From the cell containing the given text, extract its center point as (X, Y) coordinate. 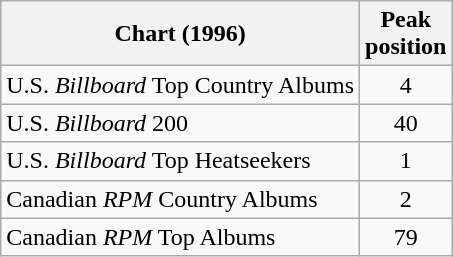
Peakposition (406, 34)
40 (406, 123)
U.S. Billboard Top Heatseekers (180, 161)
Chart (1996) (180, 34)
U.S. Billboard 200 (180, 123)
1 (406, 161)
U.S. Billboard Top Country Albums (180, 85)
Canadian RPM Country Albums (180, 199)
79 (406, 237)
2 (406, 199)
Canadian RPM Top Albums (180, 237)
4 (406, 85)
